Locate the cell with the specified text and output its (x, y) center coordinate. 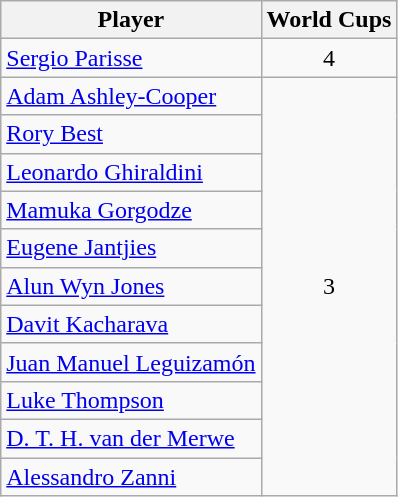
4 (329, 58)
Juan Manuel Leguizamón (131, 362)
Mamuka Gorgodze (131, 210)
Davit Kacharava (131, 324)
Leonardo Ghiraldini (131, 172)
World Cups (329, 20)
Alessandro Zanni (131, 477)
Luke Thompson (131, 400)
Rory Best (131, 134)
Player (131, 20)
Sergio Parisse (131, 58)
3 (329, 286)
D. T. H. van der Merwe (131, 438)
Alun Wyn Jones (131, 286)
Adam Ashley-Cooper (131, 96)
Eugene Jantjies (131, 248)
